Provide the [X, Y] coordinate of the cell's center where the given text is located.  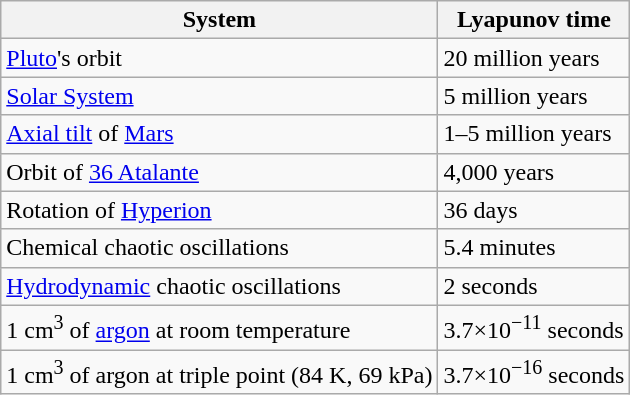
36 days [534, 210]
Pluto's orbit [220, 58]
Solar System [220, 96]
1 cm3 of argon at triple point (84 K, 69 kPa) [220, 372]
Chemical chaotic oscillations [220, 248]
Lyapunov time [534, 20]
5.4 minutes [534, 248]
4,000 years [534, 172]
5 million years [534, 96]
Rotation of Hyperion [220, 210]
Axial tilt of Mars [220, 134]
3.7×10−11 seconds [534, 328]
Hydrodynamic chaotic oscillations [220, 286]
3.7×10−16 seconds [534, 372]
1 cm3 of argon at room temperature [220, 328]
Orbit of 36 Atalante [220, 172]
System [220, 20]
20 million years [534, 58]
1–5 million years [534, 134]
2 seconds [534, 286]
